For the text-containing cell, return its midpoint in (x, y) coordinate format. 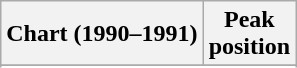
Peakposition (249, 34)
Chart (1990–1991) (102, 34)
